Pinpoint the cell where the given text exists, returning its [x, y] midpoint coordinate. 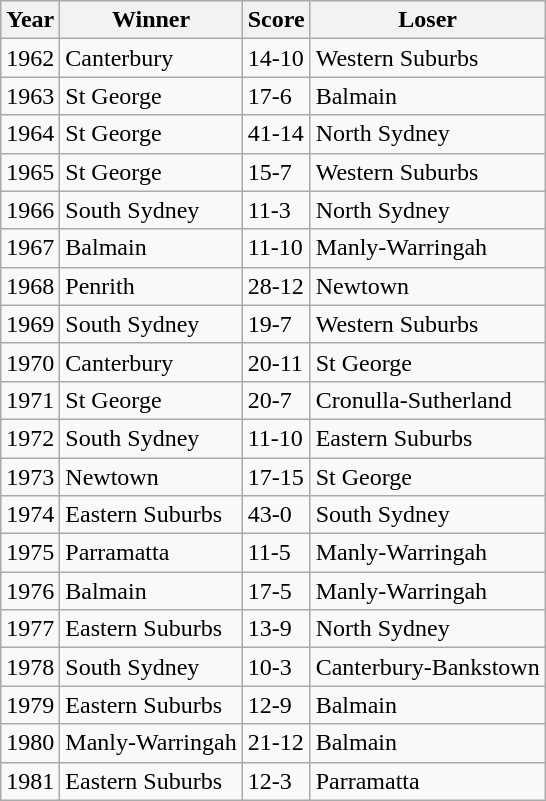
Year [30, 20]
17-5 [276, 591]
41-14 [276, 134]
17-15 [276, 477]
1972 [30, 438]
20-7 [276, 400]
28-12 [276, 286]
13-9 [276, 629]
Loser [428, 20]
Penrith [151, 286]
Score [276, 20]
1967 [30, 248]
Cronulla-Sutherland [428, 400]
Canterbury-Bankstown [428, 667]
1977 [30, 629]
1975 [30, 553]
21-12 [276, 743]
1981 [30, 781]
12-9 [276, 705]
19-7 [276, 324]
15-7 [276, 172]
1980 [30, 743]
1970 [30, 362]
1965 [30, 172]
Winner [151, 20]
1966 [30, 210]
1974 [30, 515]
1976 [30, 591]
1971 [30, 400]
10-3 [276, 667]
14-10 [276, 58]
17-6 [276, 96]
43-0 [276, 515]
1969 [30, 324]
1973 [30, 477]
11-3 [276, 210]
1963 [30, 96]
1962 [30, 58]
12-3 [276, 781]
1978 [30, 667]
11-5 [276, 553]
1968 [30, 286]
1964 [30, 134]
20-11 [276, 362]
1979 [30, 705]
